Find where the given text appears and provide that cell's center as [x, y] coordinate. 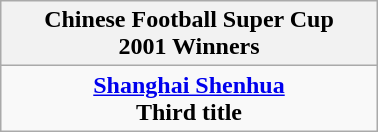
Shanghai ShenhuaThird title [189, 98]
Chinese Football Super Cup 2001 Winners [189, 34]
